Output the (X, Y) coordinate of the center of the cell containing the given text.  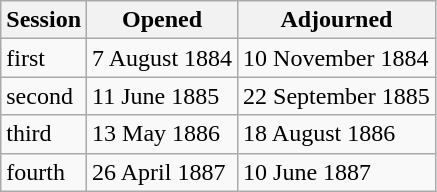
7 August 1884 (162, 58)
13 May 1886 (162, 134)
first (44, 58)
22 September 1885 (337, 96)
second (44, 96)
26 April 1887 (162, 172)
10 November 1884 (337, 58)
11 June 1885 (162, 96)
Opened (162, 20)
fourth (44, 172)
third (44, 134)
18 August 1886 (337, 134)
10 June 1887 (337, 172)
Session (44, 20)
Adjourned (337, 20)
